Provide the (x, y) coordinate of the cell's center where the given text is located.  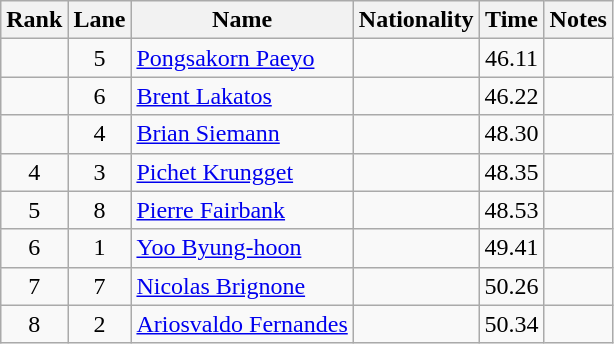
48.30 (512, 134)
Pongsakorn Paeyo (242, 58)
Yoo Byung-hoon (242, 248)
3 (100, 172)
Rank (34, 20)
Notes (578, 20)
48.53 (512, 210)
46.11 (512, 58)
1 (100, 248)
Brent Lakatos (242, 96)
Nationality (416, 20)
48.35 (512, 172)
49.41 (512, 248)
Brian Siemann (242, 134)
Ariosvaldo Fernandes (242, 324)
Pierre Fairbank (242, 210)
Pichet Krungget (242, 172)
Nicolas Brignone (242, 286)
50.26 (512, 286)
2 (100, 324)
46.22 (512, 96)
Name (242, 20)
Lane (100, 20)
Time (512, 20)
50.34 (512, 324)
